Scan for the cell matching the given text and deliver its (X, Y) coordinate at center. 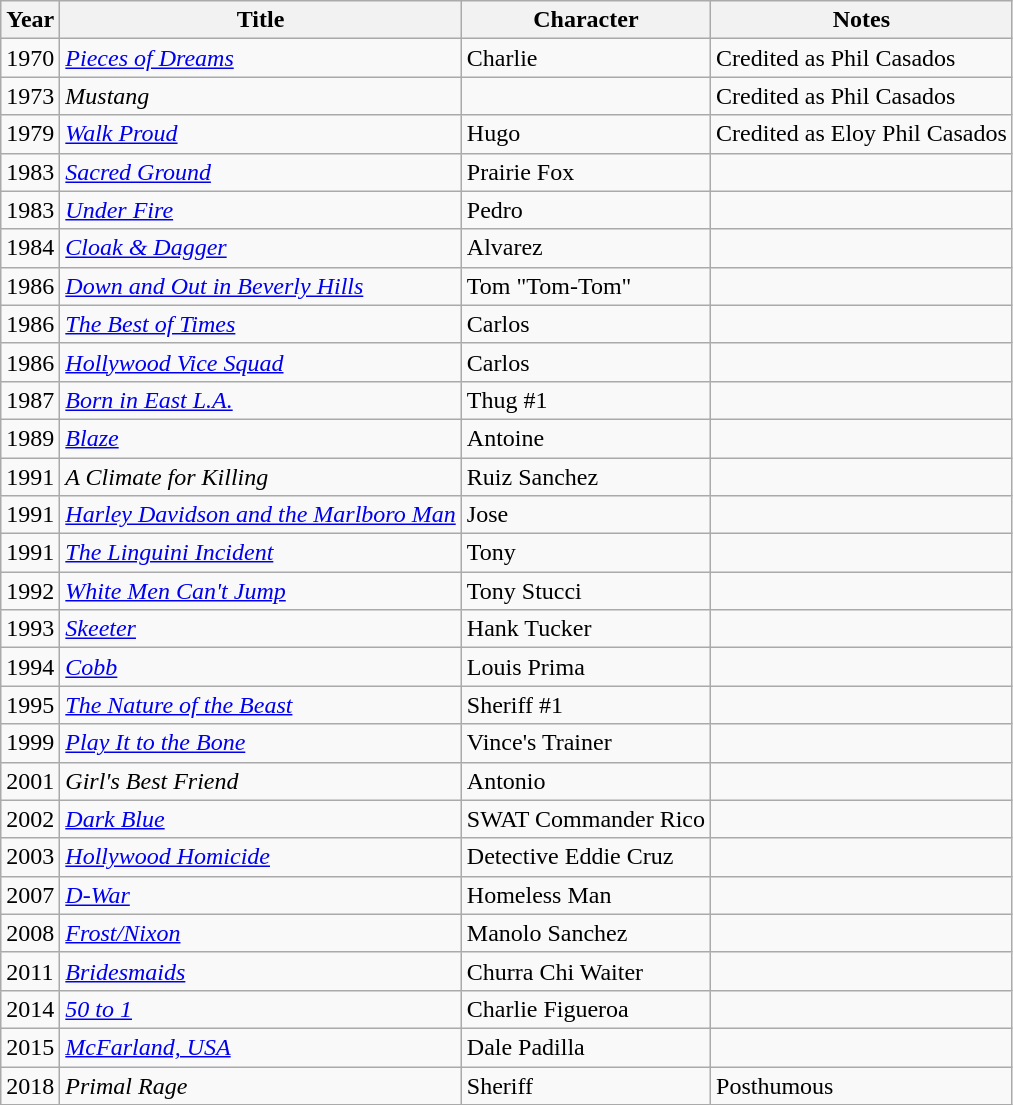
Churra Chi Waiter (586, 971)
1979 (30, 134)
1989 (30, 438)
1984 (30, 248)
Pieces of Dreams (260, 58)
1970 (30, 58)
Under Fire (260, 210)
Skeeter (260, 629)
Sheriff (586, 1085)
Primal Rage (260, 1085)
Sheriff #1 (586, 705)
Antoine (586, 438)
Thug #1 (586, 400)
Prairie Fox (586, 172)
Louis Prima (586, 667)
Tom "Tom-Tom" (586, 286)
The Nature of the Beast (260, 705)
1994 (30, 667)
Play It to the Bone (260, 743)
2015 (30, 1047)
Down and Out in Beverly Hills (260, 286)
Cobb (260, 667)
Manolo Sanchez (586, 933)
Dark Blue (260, 819)
D-War (260, 895)
2018 (30, 1085)
1987 (30, 400)
Ruiz Sanchez (586, 477)
Pedro (586, 210)
A Climate for Killing (260, 477)
Character (586, 20)
Credited as Eloy Phil Casados (862, 134)
Vince's Trainer (586, 743)
Mustang (260, 96)
Dale Padilla (586, 1047)
Posthumous (862, 1085)
Hugo (586, 134)
White Men Can't Jump (260, 591)
Cloak & Dagger (260, 248)
The Best of Times (260, 324)
1973 (30, 96)
2008 (30, 933)
Hollywood Vice Squad (260, 362)
Homeless Man (586, 895)
2011 (30, 971)
Hollywood Homicide (260, 857)
2003 (30, 857)
Alvarez (586, 248)
Born in East L.A. (260, 400)
The Linguini Incident (260, 553)
Detective Eddie Cruz (586, 857)
Title (260, 20)
1993 (30, 629)
Notes (862, 20)
2007 (30, 895)
Tony (586, 553)
Antonio (586, 781)
Sacred Ground (260, 172)
McFarland, USA (260, 1047)
1999 (30, 743)
Harley Davidson and the Marlboro Man (260, 515)
Hank Tucker (586, 629)
Bridesmaids (260, 971)
SWAT Commander Rico (586, 819)
2001 (30, 781)
Blaze (260, 438)
2002 (30, 819)
Charlie Figueroa (586, 1009)
50 to 1 (260, 1009)
Girl's Best Friend (260, 781)
Jose (586, 515)
Tony Stucci (586, 591)
Walk Proud (260, 134)
Charlie (586, 58)
2014 (30, 1009)
1992 (30, 591)
1995 (30, 705)
Year (30, 20)
Frost/Nixon (260, 933)
